Return the (x, y) coordinate for the center point of the cell that contains the specified text.  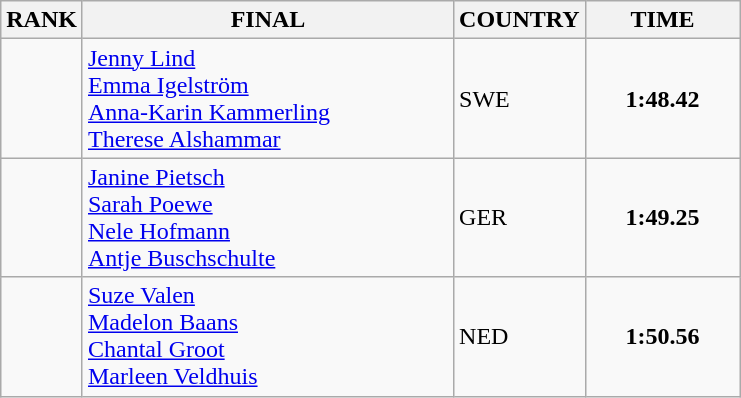
Janine PietschSarah PoeweNele HofmannAntje Buschschulte (268, 218)
NED (520, 336)
COUNTRY (520, 20)
TIME (662, 20)
Jenny LindEmma IgelströmAnna-Karin KammerlingTherese Alshammar (268, 98)
1:49.25 (662, 218)
SWE (520, 98)
FINAL (268, 20)
1:50.56 (662, 336)
Suze ValenMadelon BaansChantal GrootMarleen Veldhuis (268, 336)
1:48.42 (662, 98)
RANK (42, 20)
GER (520, 218)
